Find where the given text appears and provide that cell's center as (X, Y) coordinate. 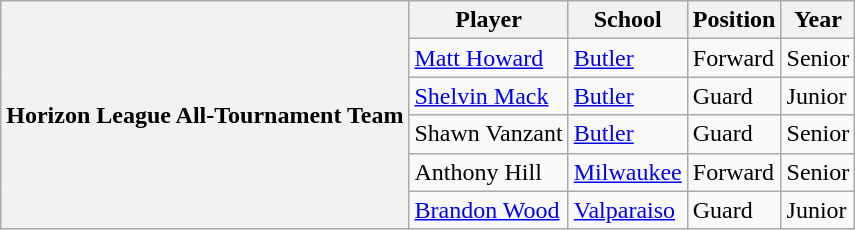
Brandon Wood (488, 210)
Milwaukee (628, 172)
Matt Howard (488, 58)
Valparaiso (628, 210)
Year (818, 20)
Position (734, 20)
School (628, 20)
Horizon League All-Tournament Team (205, 115)
Shelvin Mack (488, 96)
Player (488, 20)
Shawn Vanzant (488, 134)
Anthony Hill (488, 172)
